Capture the cell that displays the provided text and extract its [x, y] central coordinate. 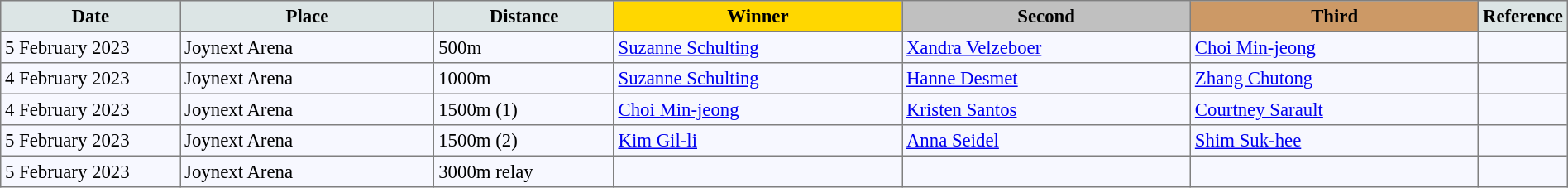
1500m (2) [524, 141]
Hanne Desmet [1047, 79]
Courtney Sarault [1335, 109]
Winner [758, 17]
Kristen Santos [1047, 109]
1000m [524, 79]
Third [1335, 17]
Place [308, 17]
3000m relay [524, 171]
Reference [1523, 17]
Shim Suk-hee [1335, 141]
Date [91, 17]
Anna Seidel [1047, 141]
Xandra Velzeboer [1047, 47]
500m [524, 47]
Distance [524, 17]
Second [1047, 17]
1500m (1) [524, 109]
Kim Gil-li [758, 141]
Zhang Chutong [1335, 79]
